Extract the [X, Y] coordinate from the center of the cell holding the provided text.  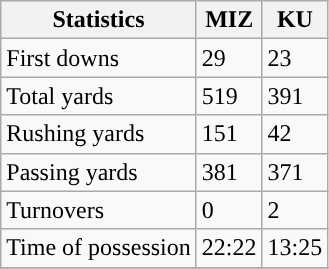
23 [295, 58]
391 [295, 96]
42 [295, 134]
371 [295, 172]
381 [229, 172]
Statistics [99, 20]
MIZ [229, 20]
Turnovers [99, 210]
0 [229, 210]
151 [229, 134]
29 [229, 58]
Rushing yards [99, 134]
Passing yards [99, 172]
22:22 [229, 248]
First downs [99, 58]
Time of possession [99, 248]
13:25 [295, 248]
519 [229, 96]
KU [295, 20]
2 [295, 210]
Total yards [99, 96]
